Detect which cell encompasses the target text, then output its (X, Y) center coordinate. 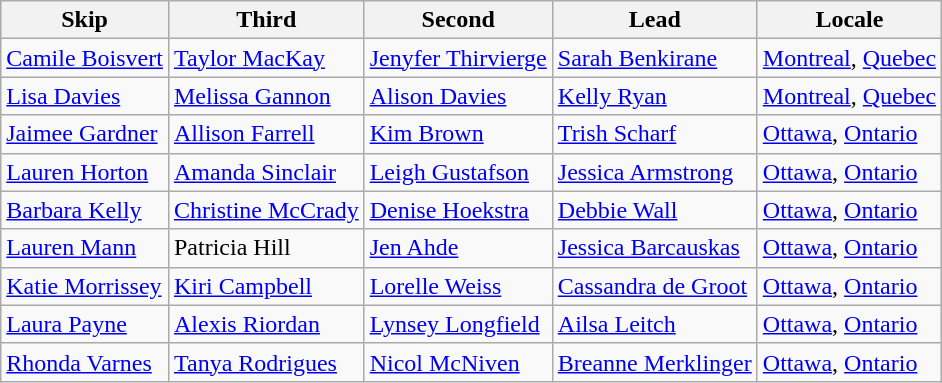
Camile Boisvert (85, 58)
Locale (849, 20)
Lauren Horton (85, 172)
Leigh Gustafson (458, 172)
Barbara Kelly (85, 210)
Jenyfer Thirvierge (458, 58)
Ailsa Leitch (654, 324)
Sarah Benkirane (654, 58)
Lisa Davies (85, 96)
Alexis Riordan (266, 324)
Lauren Mann (85, 248)
Katie Morrissey (85, 286)
Trish Scharf (654, 134)
Jessica Barcauskas (654, 248)
Kim Brown (458, 134)
Debbie Wall (654, 210)
Kelly Ryan (654, 96)
Allison Farrell (266, 134)
Alison Davies (458, 96)
Amanda Sinclair (266, 172)
Patricia Hill (266, 248)
Lead (654, 20)
Melissa Gannon (266, 96)
Skip (85, 20)
Breanne Merklinger (654, 362)
Taylor MacKay (266, 58)
Lorelle Weiss (458, 286)
Cassandra de Groot (654, 286)
Second (458, 20)
Third (266, 20)
Kiri Campbell (266, 286)
Laura Payne (85, 324)
Jen Ahde (458, 248)
Nicol McNiven (458, 362)
Jaimee Gardner (85, 134)
Jessica Armstrong (654, 172)
Lynsey Longfield (458, 324)
Tanya Rodrigues (266, 362)
Rhonda Varnes (85, 362)
Christine McCrady (266, 210)
Denise Hoekstra (458, 210)
